Return (X, Y) of the center of cell containing provided text 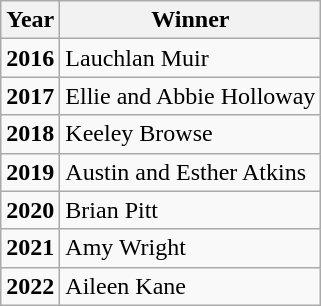
Lauchlan Muir (190, 58)
2019 (30, 172)
2016 (30, 58)
2018 (30, 134)
Ellie and Abbie Holloway (190, 96)
Amy Wright (190, 248)
2017 (30, 96)
Year (30, 20)
Keeley Browse (190, 134)
2022 (30, 286)
Aileen Kane (190, 286)
Winner (190, 20)
Brian Pitt (190, 210)
2021 (30, 248)
Austin and Esther Atkins (190, 172)
2020 (30, 210)
